Provide the [x, y] coordinate of the cell's center where the given text is located.  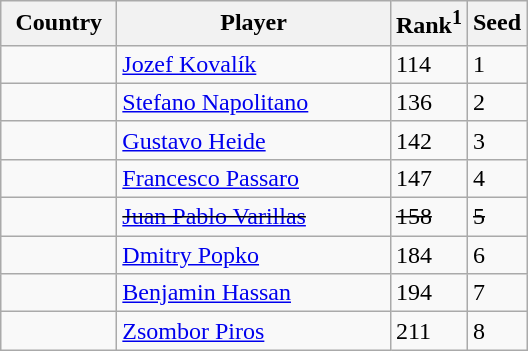
4 [496, 178]
8 [496, 331]
5 [496, 217]
158 [428, 217]
Rank1 [428, 24]
Francesco Passaro [254, 178]
Benjamin Hassan [254, 293]
142 [428, 140]
7 [496, 293]
Juan Pablo Varillas [254, 217]
Seed [496, 24]
Player [254, 24]
114 [428, 64]
1 [496, 64]
136 [428, 102]
Jozef Kovalík [254, 64]
Country [59, 24]
Gustavo Heide [254, 140]
6 [496, 255]
2 [496, 102]
194 [428, 293]
3 [496, 140]
147 [428, 178]
Dmitry Popko [254, 255]
184 [428, 255]
Zsombor Piros [254, 331]
211 [428, 331]
Stefano Napolitano [254, 102]
